Output the [X, Y] coordinate of the center of the cell containing the given text.  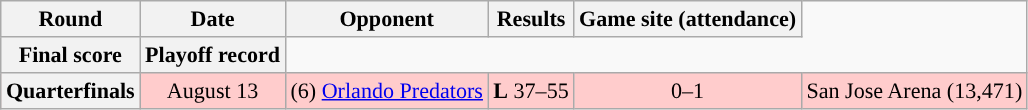
August 13 [212, 90]
(6) Orlando Predators [386, 90]
Opponent [386, 18]
Date [212, 18]
Results [531, 18]
San Jose Arena (13,471) [914, 90]
Final score [70, 54]
0–1 [688, 90]
Game site (attendance) [688, 18]
Round [70, 18]
Playoff record [212, 54]
L 37–55 [531, 90]
Quarterfinals [70, 90]
